Scan for the cell matching the given text and deliver its (X, Y) coordinate at center. 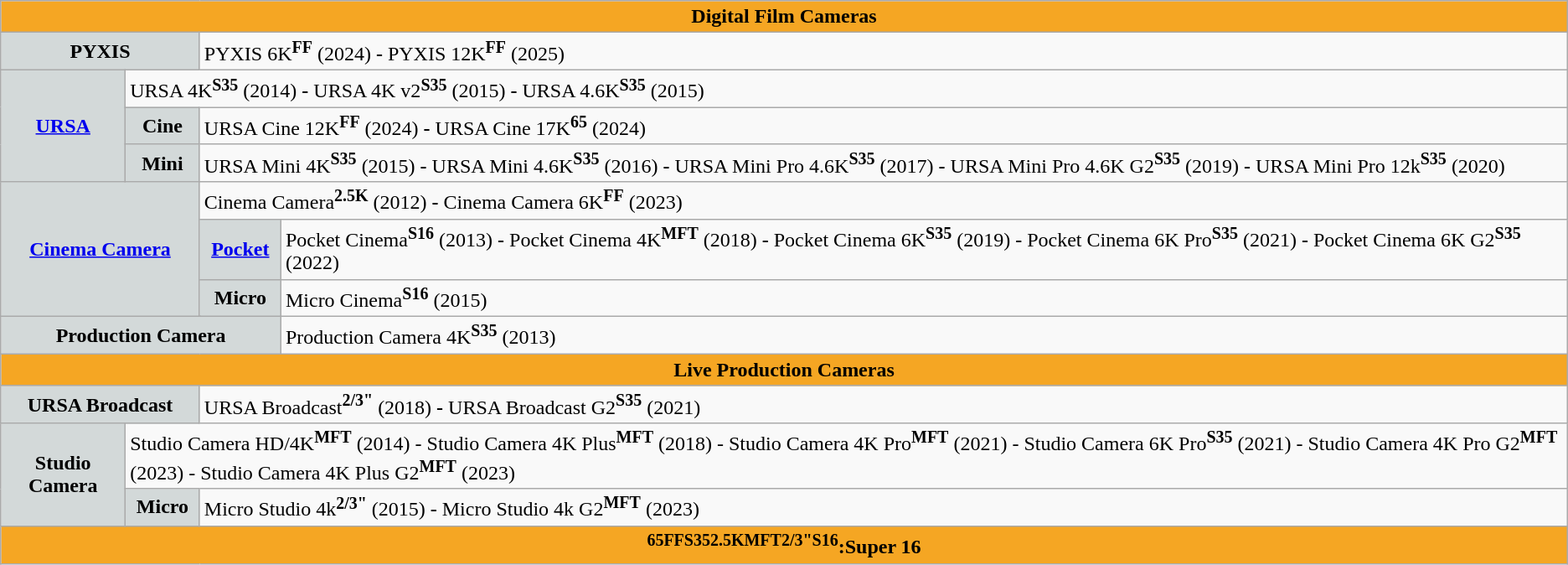
65FFS352.5KMFT2/3"S16:Super 16 (784, 545)
URSA 4KS35 (2014) - URSA 4K v2S35 (2015) - URSA 4.6KS35 (2015) (847, 89)
URSA Mini 4KS35 (2015) - URSA Mini 4.6KS35 (2016) - URSA Mini Pro 4.6KS35 (2017) - URSA Mini Pro 4.6K G2S35 (2019) - URSA Mini Pro 12kS35 (2020) (883, 163)
Cinema Camera (101, 250)
URSA Broadcast2/3" (2018) - URSA Broadcast G2S35 (2021) (883, 404)
Cinema Camera2.5K (2012) - Cinema Camera 6KFF (2023) (883, 201)
URSA Broadcast (101, 404)
Studio Camera (64, 474)
Pocket (240, 250)
PYXIS (101, 52)
Mini (162, 163)
URSA (64, 126)
Digital Film Cameras (784, 17)
Pocket CinemaS16 (2013) - Pocket Cinema 4KMFT (2018) - Pocket Cinema 6KS35 (2019) - Pocket Cinema 6K ProS35 (2021) - Pocket Cinema 6K G2S35 (2022) (924, 250)
URSA Cine 12KFF (2024) - URSA Cine 17K65 (2024) (883, 126)
Micro Studio 4k2/3" (2015) - Micro Studio 4k G2MFT (2023) (883, 508)
Live Production Cameras (784, 370)
Production Camera 4KS35 (2013) (924, 335)
PYXIS 6KFF (2024) - PYXIS 12KFF (2025) (883, 52)
Micro CinemaS16 (2015) (924, 298)
Cine (162, 126)
Production Camera (141, 335)
